Determine the (x, y) coordinate at the center of the cell enclosing the given text.  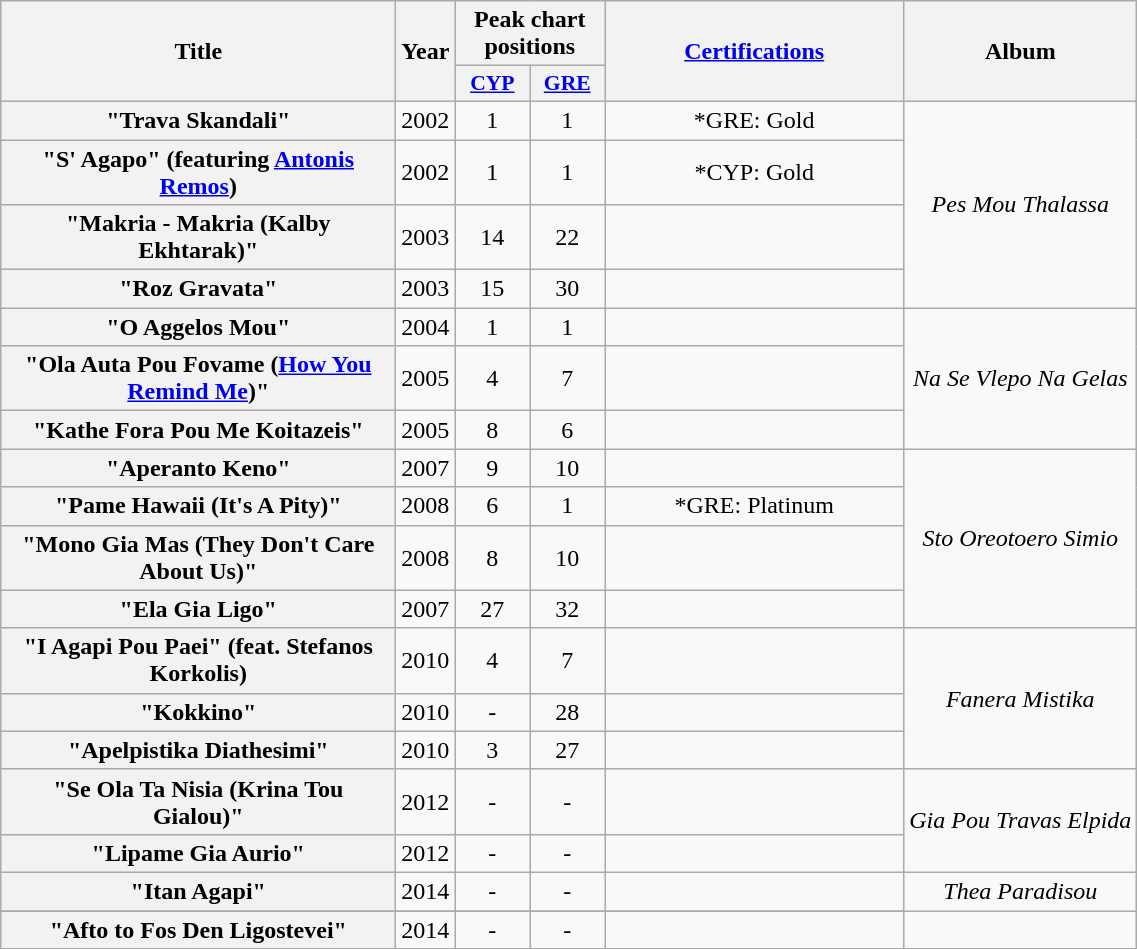
"Trava Skandali" (198, 120)
"Roz Gravata" (198, 289)
"Pame Hawaii (It's A Pity)" (198, 506)
Pes Mou Thalassa (1020, 204)
*CYP: Gold (754, 172)
3 (492, 750)
Album (1020, 52)
GRE (568, 84)
Title (198, 52)
30 (568, 289)
Certifications (754, 52)
Gia Pou Travas Elpida (1020, 820)
*GRE: Gold (754, 120)
"Se Ola Ta Nisia (Krina Tou Gialou)" (198, 802)
Thea Paradisou (1020, 891)
CYP (492, 84)
2004 (426, 327)
Year (426, 52)
"Kokkino" (198, 712)
"Ela Gia Ligo" (198, 609)
28 (568, 712)
"Afto to Fos Den Ligostevei" (198, 929)
*GRE: Platinum (754, 506)
"Apelpistika Diathesimi" (198, 750)
"Aperanto Keno" (198, 468)
"Kathe Fora Pou Me Koitazeis" (198, 430)
9 (492, 468)
Sto Oreotoero Simio (1020, 538)
"Makria - Makria (Kalby Ekhtarak)" (198, 238)
"O Aggelos Mou" (198, 327)
Peak chart positions (530, 34)
"I Agapi Pou Paei" (feat. Stefanos Korkolis) (198, 660)
22 (568, 238)
"S' Agapo" (featuring Antonis Remos) (198, 172)
"Lipame Gia Aurio" (198, 853)
15 (492, 289)
Fanera Mistika (1020, 698)
32 (568, 609)
"Ola Auta Pou Fovame (How You Remind Me)" (198, 378)
Na Se Vlepo Na Gelas (1020, 378)
"Mono Gia Mas (They Don't Care About Us)" (198, 558)
14 (492, 238)
"Itan Agapi" (198, 891)
